Identify which cell holds the provided text, then report its (X, Y) central coordinate. 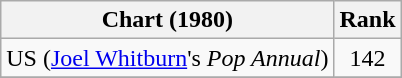
142 (368, 58)
Chart (1980) (168, 20)
Rank (368, 20)
US (Joel Whitburn's Pop Annual) (168, 58)
